Scan for the cell matching the given text and deliver its [x, y] coordinate at center. 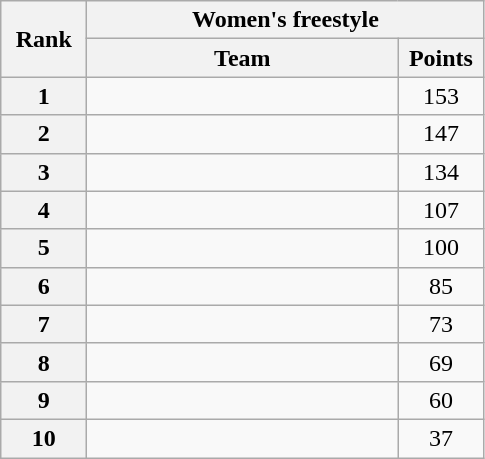
Rank [44, 39]
4 [44, 210]
37 [441, 438]
Women's freestyle [286, 20]
147 [441, 134]
1 [44, 96]
60 [441, 400]
85 [441, 286]
Team [242, 58]
100 [441, 248]
5 [44, 248]
8 [44, 362]
7 [44, 324]
153 [441, 96]
134 [441, 172]
9 [44, 400]
Points [441, 58]
3 [44, 172]
2 [44, 134]
107 [441, 210]
10 [44, 438]
69 [441, 362]
73 [441, 324]
6 [44, 286]
